Output the (X, Y) coordinate of the center of the cell containing the given text.  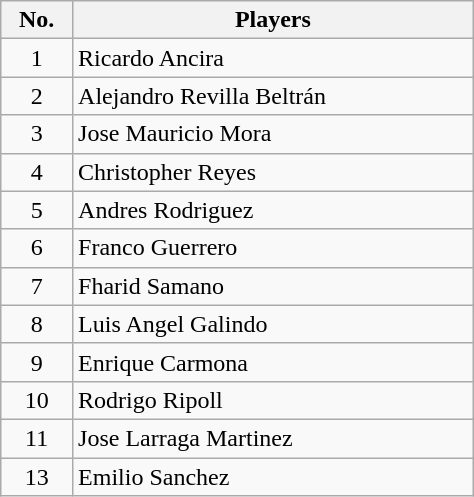
4 (37, 172)
Franco Guerrero (274, 248)
Emilio Sanchez (274, 477)
6 (37, 248)
Luis Angel Galindo (274, 324)
13 (37, 477)
3 (37, 134)
No. (37, 20)
1 (37, 58)
Ricardo Ancira (274, 58)
Jose Larraga Martinez (274, 438)
Rodrigo Ripoll (274, 400)
7 (37, 286)
Andres Rodriguez (274, 210)
Players (274, 20)
8 (37, 324)
11 (37, 438)
9 (37, 362)
Alejandro Revilla Beltrán (274, 96)
5 (37, 210)
Fharid Samano (274, 286)
Christopher Reyes (274, 172)
10 (37, 400)
Enrique Carmona (274, 362)
Jose Mauricio Mora (274, 134)
2 (37, 96)
